Return the (X, Y) coordinate for the center point of the cell that contains the specified text.  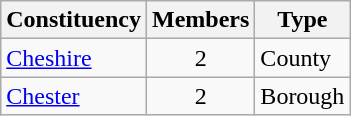
County (302, 58)
Constituency (74, 20)
Cheshire (74, 58)
Borough (302, 96)
Type (302, 20)
Members (200, 20)
Chester (74, 96)
